Find where the given text appears and provide that cell's center as [x, y] coordinate. 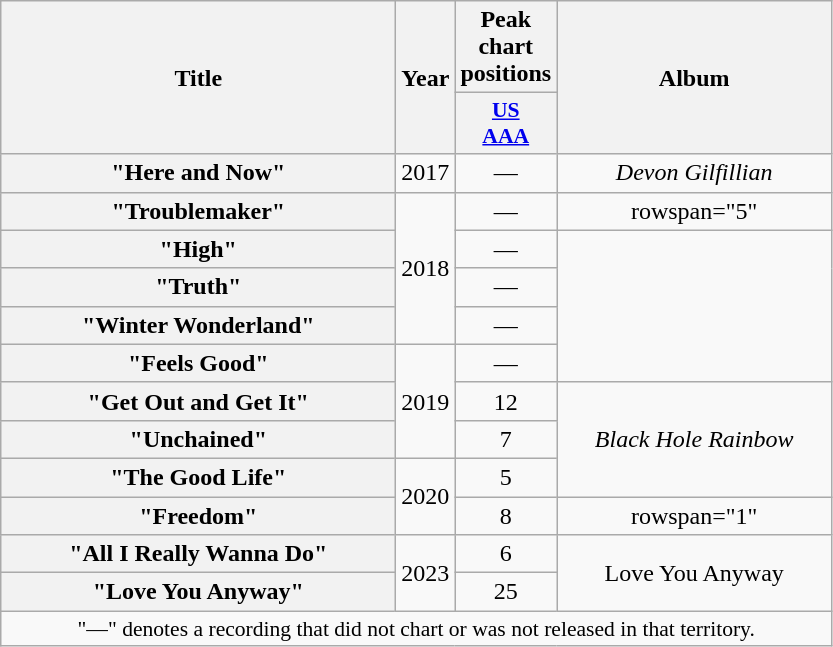
25 [506, 592]
"Truth" [198, 287]
"Love You Anyway" [198, 592]
6 [506, 554]
Peak chart positions [506, 47]
Black Hole Rainbow [694, 439]
"Unchained" [198, 439]
rowspan="1" [694, 515]
"Feels Good" [198, 363]
2018 [426, 268]
"Freedom" [198, 515]
2020 [426, 496]
"Winter Wonderland" [198, 325]
Year [426, 78]
"Get Out and Get It" [198, 401]
"—" denotes a recording that did not chart or was not released in that territory. [416, 629]
12 [506, 401]
8 [506, 515]
"The Good Life" [198, 477]
USAAA [506, 124]
Love You Anyway [694, 573]
"All I Really Wanna Do" [198, 554]
Title [198, 78]
5 [506, 477]
"Here and Now" [198, 173]
"High" [198, 249]
rowspan="5" [694, 211]
2023 [426, 573]
Album [694, 78]
2019 [426, 401]
"Troublemaker" [198, 211]
2017 [426, 173]
7 [506, 439]
Devon Gilfillian [694, 173]
